Detect which cell encompasses the target text, then output its (X, Y) center coordinate. 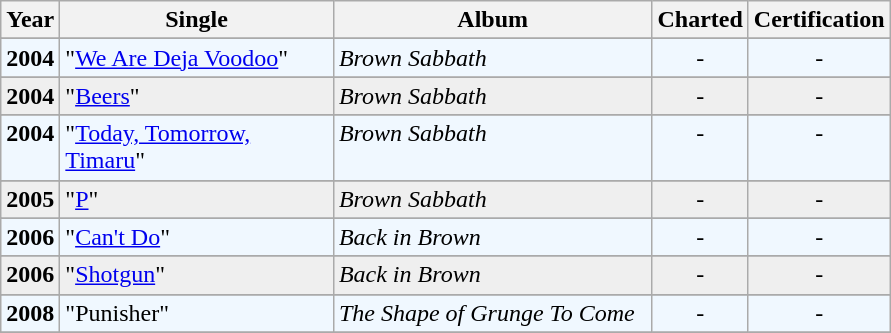
2008 (30, 313)
Album (492, 20)
Single (197, 20)
"Shotgun" (197, 275)
The Shape of Grunge To Come (492, 313)
Year (30, 20)
"Today, Tomorrow, Timaru" (197, 148)
Charted (700, 20)
"Beers" (197, 96)
"P" (197, 199)
Certification (819, 20)
"We Are Deja Voodoo" (197, 58)
2005 (30, 199)
"Can't Do" (197, 237)
"Punisher" (197, 313)
